Return (x, y) of the center of cell containing provided text 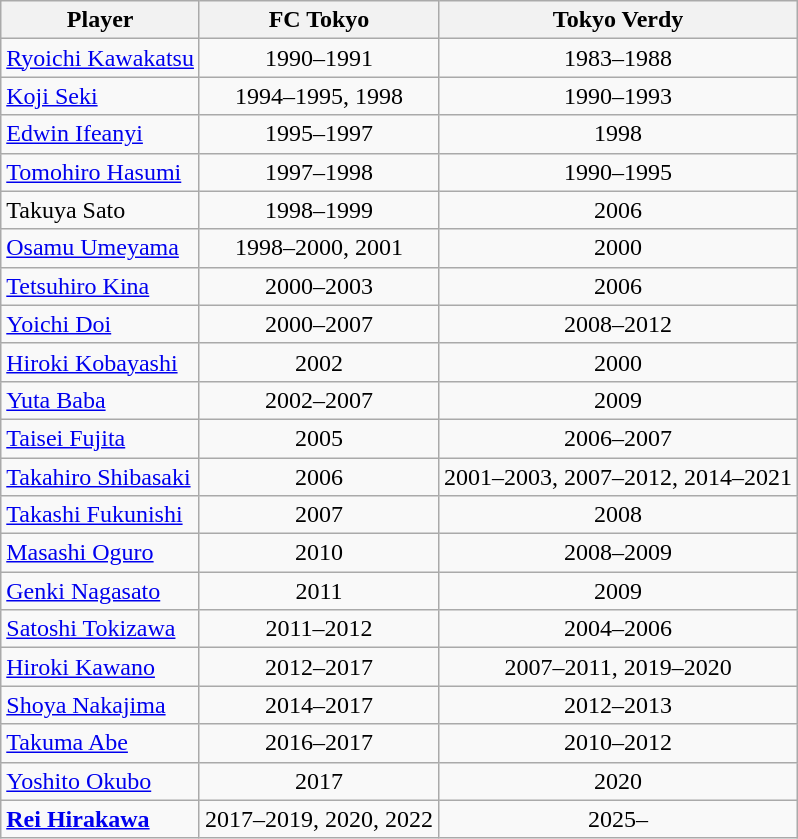
1998 (618, 134)
2020 (618, 781)
Satoshi Tokizawa (100, 629)
FC Tokyo (318, 20)
2007 (318, 515)
Taisei Fujita (100, 438)
Edwin Ifeanyi (100, 134)
1997–1998 (318, 172)
Yoichi Doi (100, 324)
Shoya Nakajima (100, 705)
1995–1997 (318, 134)
1983–1988 (618, 58)
Yoshito Okubo (100, 781)
2017–2019, 2020, 2022 (318, 819)
2017 (318, 781)
Koji Seki (100, 96)
Hiroki Kawano (100, 667)
1990–1993 (618, 96)
Tetsuhiro Kina (100, 286)
2000–2003 (318, 286)
2001–2003, 2007–2012, 2014–2021 (618, 477)
Takashi Fukunishi (100, 515)
2002 (318, 362)
Masashi Oguro (100, 553)
Takahiro Shibasaki (100, 477)
2010–2012 (618, 743)
2025– (618, 819)
2012–2013 (618, 705)
2007–2011, 2019–2020 (618, 667)
Tomohiro Hasumi (100, 172)
Hiroki Kobayashi (100, 362)
Tokyo Verdy (618, 20)
1998–1999 (318, 210)
1990–1995 (618, 172)
Takuya Sato (100, 210)
2006–2007 (618, 438)
Rei Hirakawa (100, 819)
2004–2006 (618, 629)
Osamu Umeyama (100, 248)
Player (100, 20)
Genki Nagasato (100, 591)
1990–1991 (318, 58)
1998–2000, 2001 (318, 248)
2008 (618, 515)
Yuta Baba (100, 400)
2011–2012 (318, 629)
2010 (318, 553)
2002–2007 (318, 400)
2014–2017 (318, 705)
2008–2012 (618, 324)
2016–2017 (318, 743)
2000–2007 (318, 324)
2012–2017 (318, 667)
2011 (318, 591)
Ryoichi Kawakatsu (100, 58)
1994–1995, 1998 (318, 96)
Takuma Abe (100, 743)
2005 (318, 438)
2008–2009 (618, 553)
